Scan for the cell matching the given text and deliver its [x, y] coordinate at center. 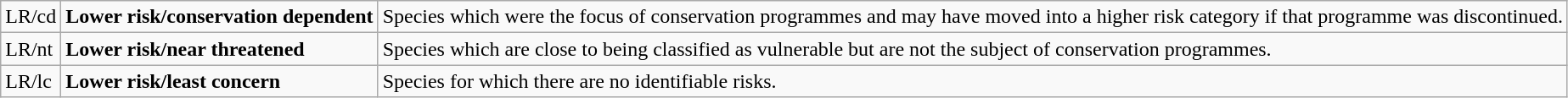
Species which were the focus of conservation programmes and may have moved into a higher risk category if that programme was discontinued. [973, 17]
Lower risk/conservation dependent [219, 17]
LR/lc [31, 81]
LR/cd [31, 17]
Lower risk/least concern [219, 81]
Species for which there are no identifiable risks. [973, 81]
Lower risk/near threatened [219, 49]
LR/nt [31, 49]
Species which are close to being classified as vulnerable but are not the subject of conservation programmes. [973, 49]
